Determine the [X, Y] coordinate at the center of the cell enclosing the given text.  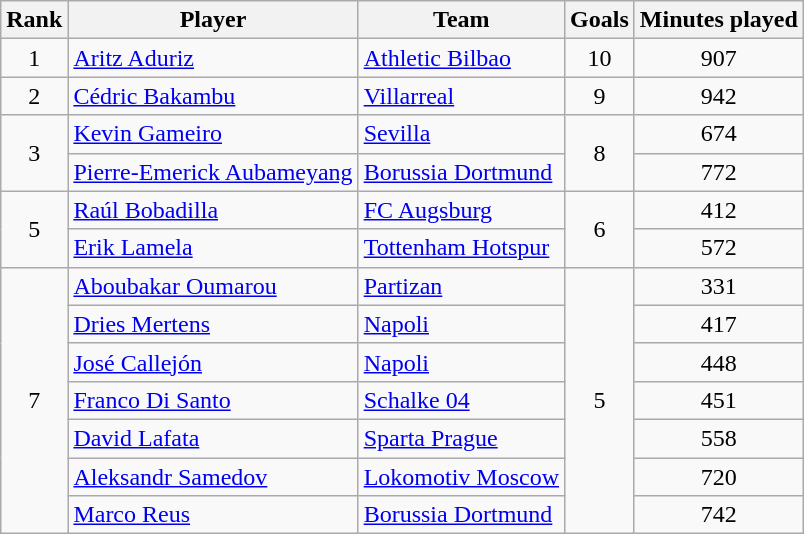
907 [718, 58]
Goals [600, 20]
Erik Lamela [213, 248]
José Callejón [213, 362]
448 [718, 362]
10 [600, 58]
Tottenham Hotspur [461, 248]
1 [34, 58]
Sparta Prague [461, 438]
451 [718, 400]
942 [718, 96]
Aboubakar Oumarou [213, 286]
Aleksandr Samedov [213, 477]
David Lafata [213, 438]
Team [461, 20]
Kevin Gameiro [213, 134]
2 [34, 96]
Villarreal [461, 96]
Franco Di Santo [213, 400]
Athletic Bilbao [461, 58]
Marco Reus [213, 515]
8 [600, 153]
572 [718, 248]
FC Augsburg [461, 210]
412 [718, 210]
Schalke 04 [461, 400]
Dries Mertens [213, 324]
3 [34, 153]
742 [718, 515]
Cédric Bakambu [213, 96]
331 [718, 286]
674 [718, 134]
Lokomotiv Moscow [461, 477]
Partizan [461, 286]
Sevilla [461, 134]
6 [600, 229]
558 [718, 438]
772 [718, 172]
9 [600, 96]
Pierre-Emerick Aubameyang [213, 172]
Minutes played [718, 20]
Rank [34, 20]
7 [34, 400]
Player [213, 20]
Raúl Bobadilla [213, 210]
Aritz Aduriz [213, 58]
720 [718, 477]
417 [718, 324]
